Detect which cell encompasses the target text, then output its (X, Y) center coordinate. 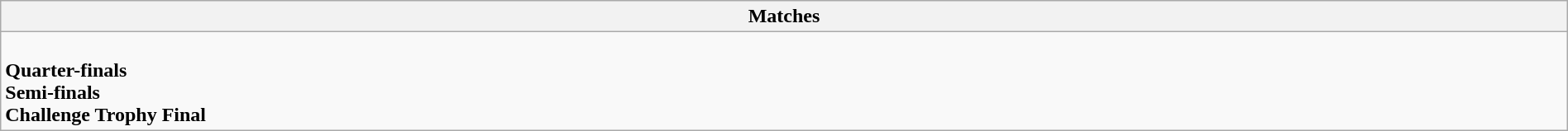
Matches (784, 16)
Quarter-finals Semi-finals Challenge Trophy Final (784, 81)
